Search for the cell housing the specified text and yield its [X, Y] center coordinate. 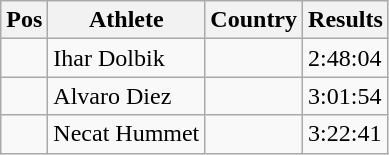
Ihar Dolbik [126, 58]
Pos [24, 20]
2:48:04 [346, 58]
Necat Hummet [126, 134]
Alvaro Diez [126, 96]
Results [346, 20]
3:01:54 [346, 96]
Athlete [126, 20]
3:22:41 [346, 134]
Country [254, 20]
